From the cell containing the given text, extract its center point as (X, Y) coordinate. 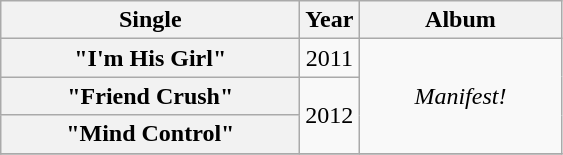
Manifest! (460, 96)
Single (150, 20)
2012 (330, 115)
Album (460, 20)
Year (330, 20)
"Mind Control" (150, 134)
"Friend Crush" (150, 96)
2011 (330, 58)
"I'm His Girl" (150, 58)
